Search for the cell housing the specified text and yield its [x, y] center coordinate. 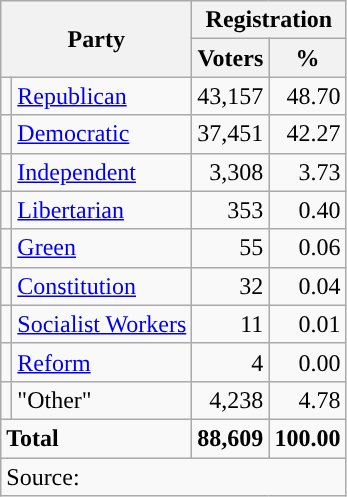
11 [230, 324]
Green [102, 248]
37,451 [230, 134]
32 [230, 286]
"Other" [102, 400]
43,157 [230, 96]
Registration [269, 20]
Reform [102, 362]
0.06 [308, 248]
0.04 [308, 286]
4.78 [308, 400]
4 [230, 362]
4,238 [230, 400]
Independent [102, 172]
88,609 [230, 438]
3,308 [230, 172]
Libertarian [102, 210]
% [308, 58]
3.73 [308, 172]
Republican [102, 96]
48.70 [308, 96]
42.27 [308, 134]
100.00 [308, 438]
0.40 [308, 210]
Source: [174, 477]
0.01 [308, 324]
Constitution [102, 286]
55 [230, 248]
0.00 [308, 362]
Democratic [102, 134]
Voters [230, 58]
353 [230, 210]
Party [96, 39]
Socialist Workers [102, 324]
Total [96, 438]
